Detect which cell encompasses the target text, then output its (x, y) center coordinate. 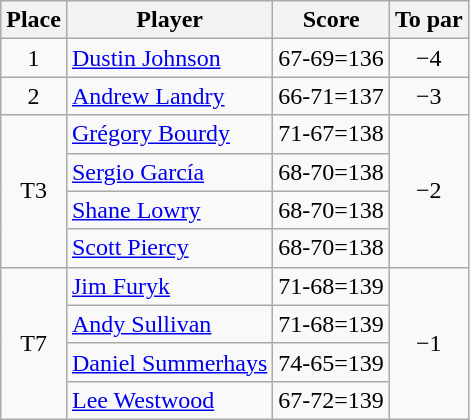
Sergio García (169, 172)
1 (34, 58)
Andy Sullivan (169, 324)
71-67=138 (332, 134)
67-69=136 (332, 58)
Player (169, 20)
−4 (428, 58)
67-72=139 (332, 400)
Andrew Landry (169, 96)
2 (34, 96)
−2 (428, 191)
−3 (428, 96)
Grégory Bourdy (169, 134)
Scott Piercy (169, 248)
Score (332, 20)
Place (34, 20)
Lee Westwood (169, 400)
Shane Lowry (169, 210)
Dustin Johnson (169, 58)
Daniel Summerhays (169, 362)
−1 (428, 343)
74-65=139 (332, 362)
66-71=137 (332, 96)
Jim Furyk (169, 286)
To par (428, 20)
T3 (34, 191)
T7 (34, 343)
